Detect which cell encompasses the target text, then output its (x, y) center coordinate. 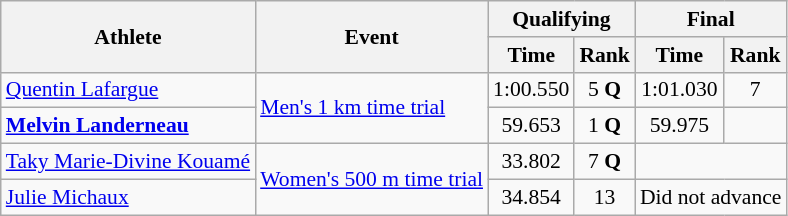
Qualifying (562, 19)
Julie Michaux (128, 197)
Quentin Lafargue (128, 90)
33.802 (531, 162)
Melvin Landerneau (128, 126)
59.653 (531, 126)
7 Q (604, 162)
1:00.550 (531, 90)
59.975 (680, 126)
13 (604, 197)
Women's 500 m time trial (372, 180)
Athlete (128, 36)
Event (372, 36)
Did not advance (711, 197)
7 (756, 90)
Taky Marie-Divine Kouamé (128, 162)
34.854 (531, 197)
1:01.030 (680, 90)
1 Q (604, 126)
5 Q (604, 90)
Men's 1 km time trial (372, 108)
Final (711, 19)
